Return [x, y] of the center of cell containing provided text 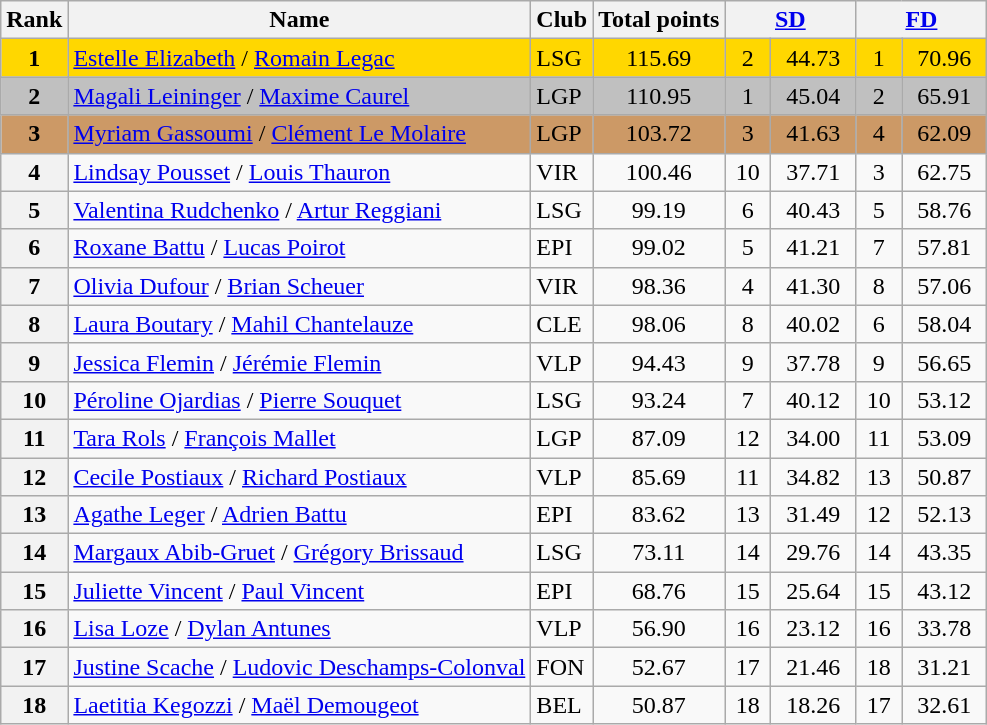
52.13 [944, 515]
25.64 [814, 591]
Laetitia Kegozzi / Maël Demougeot [300, 705]
34.00 [814, 438]
41.63 [814, 134]
56.65 [944, 362]
Roxane Battu / Lucas Poirot [300, 248]
99.19 [659, 210]
93.24 [659, 400]
58.04 [944, 324]
43.35 [944, 553]
103.72 [659, 134]
Laura Boutary / Mahil Chantelauze [300, 324]
53.09 [944, 438]
57.06 [944, 286]
40.02 [814, 324]
Estelle Elizabeth / Romain Legac [300, 58]
52.67 [659, 667]
Margaux Abib-Gruet / Grégory Brissaud [300, 553]
CLE [562, 324]
62.09 [944, 134]
FD [922, 20]
53.12 [944, 400]
34.82 [814, 477]
Name [300, 20]
57.81 [944, 248]
Olivia Dufour / Brian Scheuer [300, 286]
32.61 [944, 705]
70.96 [944, 58]
110.95 [659, 96]
FON [562, 667]
94.43 [659, 362]
41.21 [814, 248]
23.12 [814, 629]
40.12 [814, 400]
Rank [34, 20]
98.36 [659, 286]
Lindsay Pousset / Louis Thauron [300, 172]
Lisa Loze / Dylan Antunes [300, 629]
31.21 [944, 667]
99.02 [659, 248]
56.90 [659, 629]
Magali Leininger / Maxime Caurel [300, 96]
Tara Rols / François Mallet [300, 438]
100.46 [659, 172]
Juliette Vincent / Paul Vincent [300, 591]
37.71 [814, 172]
73.11 [659, 553]
21.46 [814, 667]
Péroline Ojardias / Pierre Souquet [300, 400]
65.91 [944, 96]
Agathe Leger / Adrien Battu [300, 515]
Cecile Postiaux / Richard Postiaux [300, 477]
41.30 [814, 286]
43.12 [944, 591]
Justine Scache / Ludovic Deschamps-Colonval [300, 667]
62.75 [944, 172]
31.49 [814, 515]
115.69 [659, 58]
68.76 [659, 591]
98.06 [659, 324]
58.76 [944, 210]
40.43 [814, 210]
44.73 [814, 58]
BEL [562, 705]
29.76 [814, 553]
Valentina Rudchenko / Artur Reggiani [300, 210]
33.78 [944, 629]
37.78 [814, 362]
85.69 [659, 477]
Club [562, 20]
Jessica Flemin / Jérémie Flemin [300, 362]
Total points [659, 20]
Myriam Gassoumi / Clément Le Molaire [300, 134]
SD [790, 20]
87.09 [659, 438]
83.62 [659, 515]
45.04 [814, 96]
18.26 [814, 705]
